From the cell containing the given text, extract its center point as [x, y] coordinate. 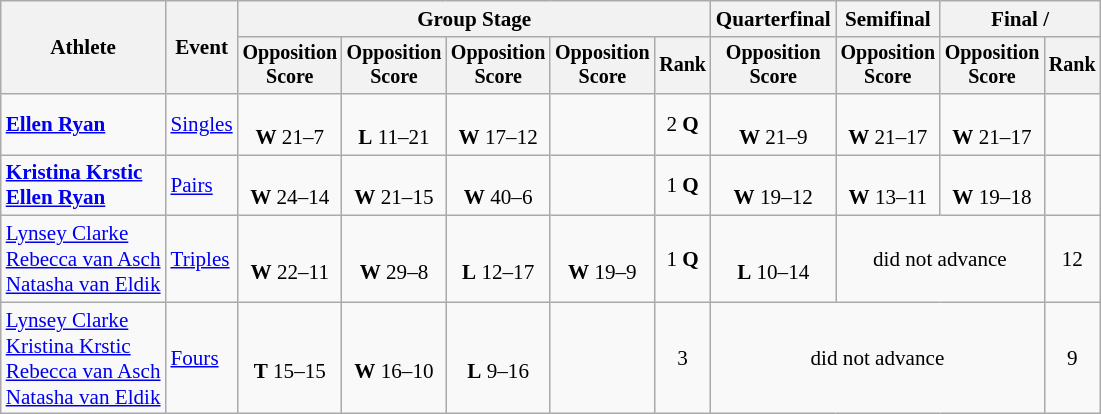
W 29–8 [394, 259]
W 21–7 [290, 124]
W 24–14 [290, 186]
Lynsey ClarkeKristina KrsticRebecca van AschNatasha van Eldik [84, 358]
Final / [1020, 18]
W 40–6 [498, 186]
W 19–18 [992, 186]
L 12–17 [498, 259]
3 [682, 358]
W 13–11 [888, 186]
Group Stage [474, 18]
2 Q [682, 124]
9 [1072, 358]
T 15–15 [290, 358]
L 9–16 [498, 358]
L 11–21 [394, 124]
Singles [202, 124]
Quarterfinal [774, 18]
Fours [202, 358]
W 22–11 [290, 259]
W 21–9 [774, 124]
Triples [202, 259]
W 21–15 [394, 186]
Kristina KrsticEllen Ryan [84, 186]
Semifinal [888, 18]
Athlete [84, 48]
Lynsey ClarkeRebecca van AschNatasha van Eldik [84, 259]
Pairs [202, 186]
12 [1072, 259]
W 19–9 [602, 259]
W 19–12 [774, 186]
Ellen Ryan [84, 124]
W 17–12 [498, 124]
W 16–10 [394, 358]
L 10–14 [774, 259]
Event [202, 48]
